From the cell containing the given text, extract its center point as [X, Y] coordinate. 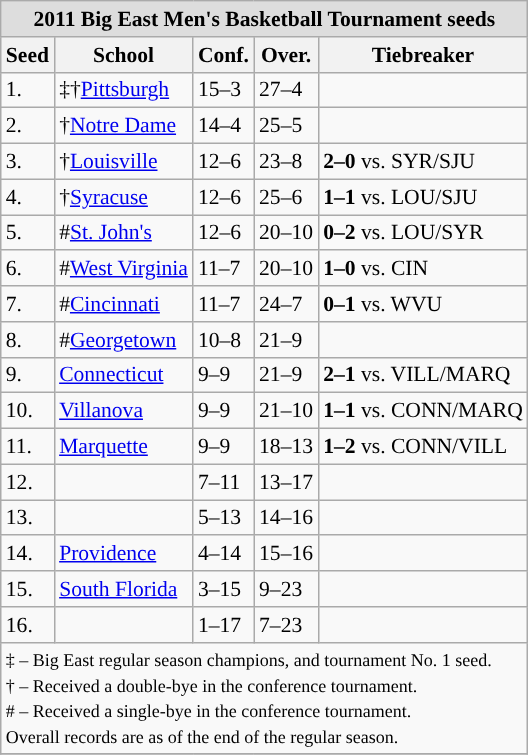
15. [28, 589]
#Georgetown [124, 340]
21–10 [286, 411]
Providence [124, 554]
1–1 vs. CONN/MARQ [423, 411]
5–13 [224, 518]
24–7 [286, 304]
1. [28, 90]
Marquette [124, 447]
Villanova [124, 411]
1–2 vs. CONN/VILL [423, 447]
10. [28, 411]
2011 Big East Men's Basketball Tournament seeds [264, 19]
†Syracuse [124, 197]
5. [28, 233]
1–1 vs. LOU/SJU [423, 197]
Tiebreaker [423, 55]
12. [28, 482]
2. [28, 126]
3–15 [224, 589]
16. [28, 625]
10–8 [224, 340]
1–17 [224, 625]
School [124, 55]
27–4 [286, 90]
‡†Pittsburgh [124, 90]
13–17 [286, 482]
9–23 [286, 589]
18–13 [286, 447]
6. [28, 269]
Seed [28, 55]
0–1 vs. WVU [423, 304]
2–0 vs. SYR/SJU [423, 162]
13. [28, 518]
Conf. [224, 55]
#St. John's [124, 233]
2–1 vs. VILL/MARQ [423, 375]
#West Virginia [124, 269]
Connecticut [124, 375]
†Notre Dame [124, 126]
25–6 [286, 197]
3. [28, 162]
0–2 vs. LOU/SYR [423, 233]
7–11 [224, 482]
7–23 [286, 625]
8. [28, 340]
15–3 [224, 90]
#Cincinnati [124, 304]
14–16 [286, 518]
14. [28, 554]
15–16 [286, 554]
11. [28, 447]
7. [28, 304]
4–14 [224, 554]
14–4 [224, 126]
1–0 vs. CIN [423, 269]
23–8 [286, 162]
9. [28, 375]
South Florida [124, 589]
Over. [286, 55]
†Louisville [124, 162]
25–5 [286, 126]
4. [28, 197]
